Scan for the cell matching the given text and deliver its [X, Y] coordinate at center. 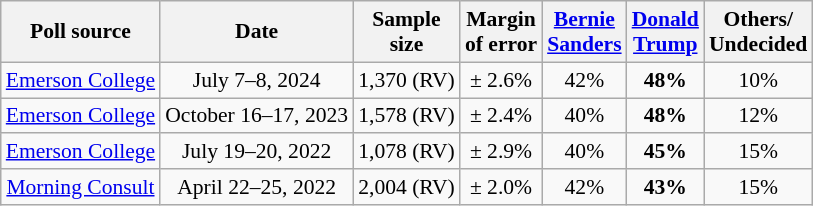
1,578 (RV) [406, 116]
43% [666, 187]
BernieSanders [584, 32]
12% [758, 116]
Morning Consult [80, 187]
2,004 (RV) [406, 187]
1,370 (RV) [406, 80]
10% [758, 80]
Samplesize [406, 32]
DonaldTrump [666, 32]
Marginof error [501, 32]
July 7–8, 2024 [256, 80]
1,078 (RV) [406, 152]
Date [256, 32]
July 19–20, 2022 [256, 152]
± 2.4% [501, 116]
Others/Undecided [758, 32]
± 2.0% [501, 187]
Poll source [80, 32]
45% [666, 152]
April 22–25, 2022 [256, 187]
± 2.6% [501, 80]
± 2.9% [501, 152]
October 16–17, 2023 [256, 116]
